From the cell containing the given text, extract its center point as (X, Y) coordinate. 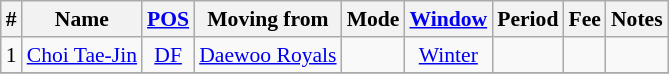
Mode (374, 19)
Moving from (268, 19)
Choi Tae-Jin (82, 55)
Notes (637, 19)
Daewoo Royals (268, 55)
Fee (584, 19)
# (12, 19)
Winter (448, 55)
Period (528, 19)
POS (168, 19)
Window (448, 19)
1 (12, 55)
DF (168, 55)
Name (82, 19)
